For the text-containing cell, return its midpoint in [X, Y] coordinate format. 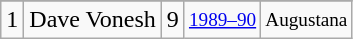
Augustana [306, 20]
9 [172, 20]
1989–90 [222, 20]
1 [12, 20]
Dave Vonesh [93, 20]
